From the cell containing the given text, extract its center point as (x, y) coordinate. 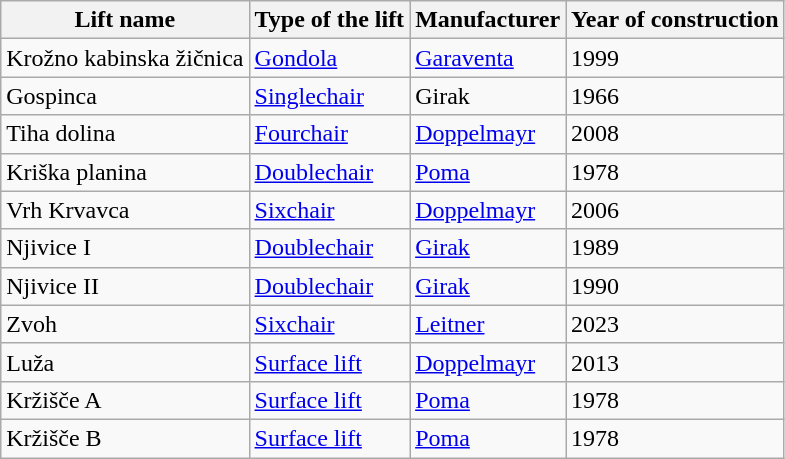
Fourchair (330, 134)
Leitner (488, 324)
Zvoh (125, 324)
Gospinca (125, 96)
2023 (676, 324)
Kržišče B (125, 438)
Year of construction (676, 20)
Kržišče A (125, 400)
Type of the lift (330, 20)
Manufacturer (488, 20)
Garaventa (488, 58)
1999 (676, 58)
Singlechair (330, 96)
Krožno kabinska žičnica (125, 58)
2013 (676, 362)
2008 (676, 134)
1966 (676, 96)
Vrh Krvavca (125, 210)
2006 (676, 210)
Gondola (330, 58)
Njivice I (125, 248)
Lift name (125, 20)
Kriška planina (125, 172)
1990 (676, 286)
Luža (125, 362)
Tiha dolina (125, 134)
Njivice II (125, 286)
1989 (676, 248)
